Return [x, y] of the center of cell containing provided text 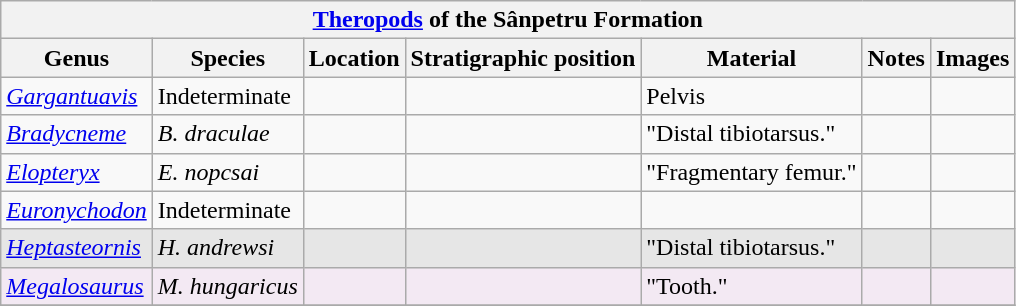
"Fragmentary femur." [752, 172]
Images [972, 58]
E. nopcsai [228, 172]
Gargantuavis [76, 96]
Location [354, 58]
Stratigraphic position [523, 58]
Megalosaurus [76, 286]
Elopteryx [76, 172]
Genus [76, 58]
Heptasteornis [76, 248]
Species [228, 58]
Material [752, 58]
M. hungaricus [228, 286]
B. draculae [228, 134]
Bradycneme [76, 134]
Theropods of the Sânpetru Formation [508, 20]
H. andrewsi [228, 248]
Euronychodon [76, 210]
Notes [896, 58]
"Tooth." [752, 286]
Pelvis [752, 96]
